Identify which cell holds the provided text, then report its (x, y) central coordinate. 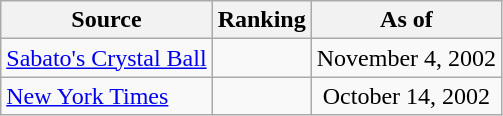
As of (406, 20)
New York Times (106, 96)
October 14, 2002 (406, 96)
November 4, 2002 (406, 58)
Sabato's Crystal Ball (106, 58)
Ranking (262, 20)
Source (106, 20)
